Pinpoint the cell where the given text exists, returning its [x, y] midpoint coordinate. 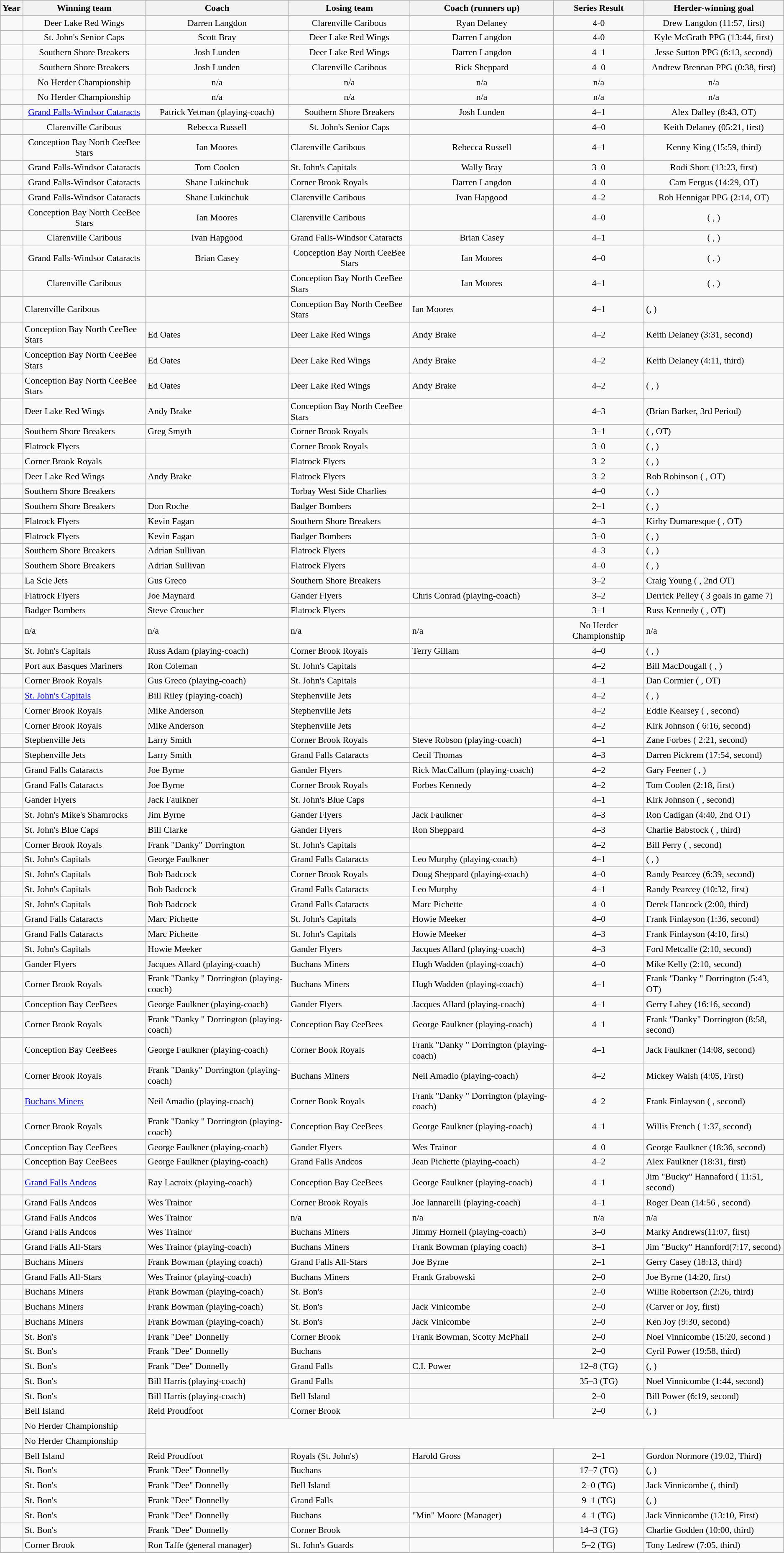
St. John's Mike's Shamrocks [84, 815]
17–7 (TG) [599, 1471]
Keith Delaney (05:21, first) [714, 127]
Frank Finlayson (4:10, first) [714, 934]
Winning team [84, 8]
Frank Bowman, Scotty McPhail [482, 1337]
Marky Andrews(11:07, first) [714, 1232]
Jack Faulkner (14:08, second) [714, 1050]
4–1 (TG) [599, 1515]
Port aux Basques Mariners [84, 666]
Rob Hennigar PPG (2:14, OT) [714, 197]
Leo Murphy (playing-coach) [482, 860]
Charlie Babstock ( , third) [714, 830]
Craig Young ( , 2nd OT) [714, 581]
Ford Metcalfe (2:10, second) [714, 949]
Cyril Power (19:58, third) [714, 1351]
Kirk Johnson ( 6:16, second) [714, 726]
Royals (St. John's) [350, 1456]
Randy Pearcey (10:32, first) [714, 890]
Kirby Dumaresque ( , OT) [714, 521]
Gus Greco [217, 581]
Joe Maynard [217, 596]
Jack Vinnicombe (, third) [714, 1486]
Gordon Normore (19.02, Third) [714, 1456]
Bill Perry ( , second) [714, 845]
Jimmy Hornell (playing-coach) [482, 1232]
Ken Joy (9:30, second) [714, 1322]
Jim Byrne [217, 815]
Jack Vinnicombe (13:10, First) [714, 1515]
La Scie Jets [84, 581]
Gerry Casey (18:13, third) [714, 1262]
Noel Vinnicombe (1:44, second) [714, 1382]
Rick Sheppard [482, 68]
Drew Langdon (11:57, first) [714, 23]
Torbay West Side Charlies [350, 491]
Gerry Lahey (16:16, second) [714, 1005]
Bill Riley (playing-coach) [217, 696]
St. John's Guards [350, 1545]
Wally Bray [482, 168]
Keith Delaney (4:11, third) [714, 361]
Coach (runners up) [482, 8]
Joe Byrne (14:20, first) [714, 1277]
"Min" Moore (Manager) [482, 1515]
Roger Dean (14:56 , second) [714, 1202]
Patrick Yetman (playing-coach) [217, 113]
Alex Dalley (8:43, OT) [714, 113]
Year [12, 8]
Willis French ( 1:37, second) [714, 1127]
Cam Fergus (14:29, OT) [714, 183]
Ron Taffe (general manager) [217, 1545]
Rick MacCallum (playing-coach) [482, 770]
Frank Grabowski [482, 1277]
Bill Power (6:19, second) [714, 1396]
Ron Cadigan (4:40, 2nd OT) [714, 815]
Cecil Thomas [482, 755]
George Faulkner (18:36, second) [714, 1147]
Mike Kelly (2:10, second) [714, 964]
( , OT) [714, 432]
Kenny King (15:59, third) [714, 147]
Tom Coolen [217, 168]
Herder-winning goal [714, 8]
Series Result [599, 8]
Willie Robertson (2:26, third) [714, 1292]
Russ Kennedy ( , OT) [714, 611]
Alex Faulkner (18:31, first) [714, 1162]
Rob Robinson ( , OT) [714, 476]
Joe Iannarelli (playing-coach) [482, 1202]
12–8 (TG) [599, 1366]
Ryan Delaney [482, 23]
Dan Cormier ( , OT) [714, 681]
Kirk Johnson ( , second) [714, 800]
Don Roche [217, 507]
Kyle McGrath PPG (13:44, first) [714, 38]
Leo Murphy [482, 890]
Chris Conrad (playing-coach) [482, 596]
Frank Finlayson (1:36, second) [714, 919]
Eddie Kearsey ( , second) [714, 711]
Coach [217, 8]
Noel Vinnicombe (15:20, second ) [714, 1337]
Jim "Bucky" Hannaford ( 11:51, second) [714, 1182]
C.I. Power [482, 1366]
Frank "Danky" Dorrington [217, 845]
Jim "Bucky" Hannford(7:17, second) [714, 1247]
5–2 (TG) [599, 1545]
2–0 (TG) [599, 1486]
Forbes Kennedy [482, 785]
George Faulkner [217, 860]
Steve Robson (playing-coach) [482, 740]
Bill Clarke [217, 830]
Andrew Brennan PPG (0:38, first) [714, 68]
(Carver or Joy, first) [714, 1307]
Jesse Sutton PPG (6:13, second) [714, 53]
Jean Pichette (playing-coach) [482, 1162]
14–3 (TG) [599, 1530]
Frank "Danky" Dorrington (8:58, second) [714, 1025]
Mickey Walsh (4:05, First) [714, 1076]
Derrick Pelley ( 3 goals in game 7) [714, 596]
9–1 (TG) [599, 1501]
35–3 (TG) [599, 1382]
Derek Hancock (2:00, third) [714, 904]
Charlie Godden (10:00, third) [714, 1530]
Tom Coolen (2:18, first) [714, 785]
Gus Greco (playing-coach) [217, 681]
Darren Pickrem (17:54, second) [714, 755]
Harold Gross [482, 1456]
Doug Sheppard (playing-coach) [482, 875]
Rodi Short (13:23, first) [714, 168]
Losing team [350, 8]
Steve Croucher [217, 611]
Ron Sheppard [482, 830]
Greg Smyth [217, 432]
Russ Adam (playing-coach) [217, 651]
Bill MacDougall ( , ) [714, 666]
(Brian Barker, 3rd Period) [714, 412]
Scott Bray [217, 38]
Frank Finlayson ( , second) [714, 1102]
Ron Coleman [217, 666]
Frank "Danky " Dorrington (5:43, OT) [714, 984]
Ray Lacroix (playing-coach) [217, 1182]
Zane Forbes ( 2:21, second) [714, 740]
Gary Feener ( , ) [714, 770]
Randy Pearcey (6:39, second) [714, 875]
Terry Gillam [482, 651]
Tony Ledrew (7:05, third) [714, 1545]
Frank "Danky" Dorrington (playing-coach) [217, 1076]
Keith Delaney (3:31, second) [714, 335]
